Extract the [X, Y] coordinate from the center of the cell holding the provided text.  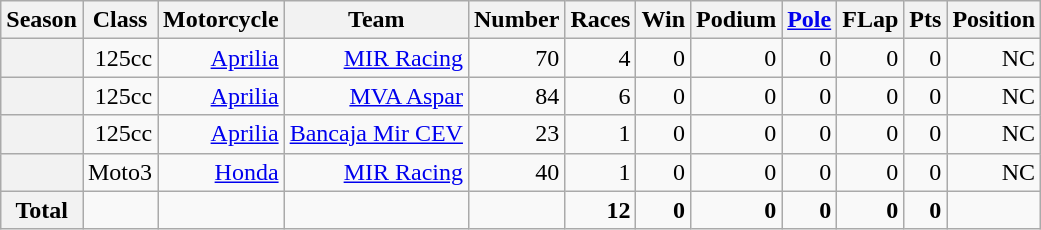
Races [600, 20]
Win [664, 20]
FLap [870, 20]
Bancaja Mir CEV [376, 134]
4 [600, 58]
Team [376, 20]
Pts [926, 20]
Honda [222, 172]
Moto3 [120, 172]
Number [516, 20]
Position [994, 20]
MVA Aspar [376, 96]
Total [42, 210]
Podium [736, 20]
Class [120, 20]
Motorcycle [222, 20]
Season [42, 20]
6 [600, 96]
23 [516, 134]
84 [516, 96]
40 [516, 172]
12 [600, 210]
Pole [810, 20]
70 [516, 58]
